Locate the cell with the specified text and output its [x, y] center coordinate. 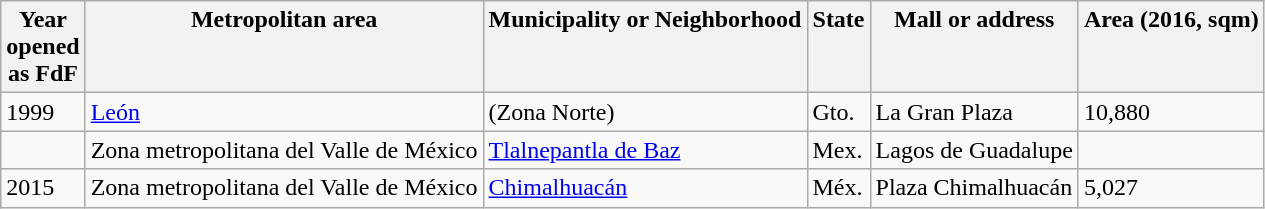
La Gran Plaza [974, 112]
10,880 [1171, 112]
2015 [43, 188]
Mex. [838, 150]
(Zona Norte) [645, 112]
Lagos de Guadalupe [974, 150]
Plaza Chimalhuacán [974, 188]
Méx. [838, 188]
León [284, 112]
Tlalnepantla de Baz [645, 150]
5,027 [1171, 188]
Area (2016, sqm) [1171, 47]
State [838, 47]
Metropolitan area [284, 47]
Chimalhuacán [645, 188]
Municipality or Neighborhood [645, 47]
Yearopenedas FdF [43, 47]
Gto. [838, 112]
Mall or address [974, 47]
1999 [43, 112]
